Provide the [x, y] coordinate of the cell's center where the given text is located.  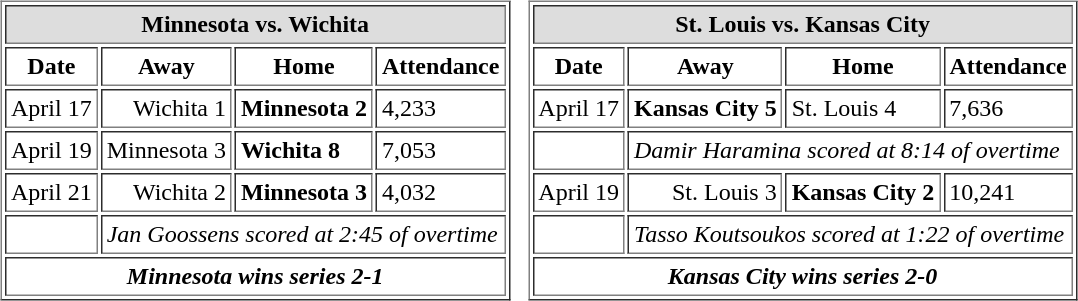
Kansas City wins series 2-0 [802, 276]
Kansas City 5 [706, 108]
Kansas City 2 [864, 192]
10,241 [1008, 192]
Wichita 2 [166, 192]
4,032 [440, 192]
Jan Goossens scored at 2:45 of overtime [304, 234]
Wichita 1 [166, 108]
Wichita 8 [304, 150]
St. Louis 4 [864, 108]
Minnesota vs. Wichita [255, 24]
4,233 [440, 108]
St. Louis 3 [706, 192]
7,053 [440, 150]
Minnesota wins series 2-1 [255, 276]
Damir Haramina scored at 8:14 of overtime [850, 150]
St. Louis vs. Kansas City [802, 24]
April 21 [52, 192]
7,636 [1008, 108]
Tasso Koutsoukos scored at 1:22 of overtime [850, 234]
Minnesota 2 [304, 108]
